Identify which cell holds the provided text, then report its [X, Y] central coordinate. 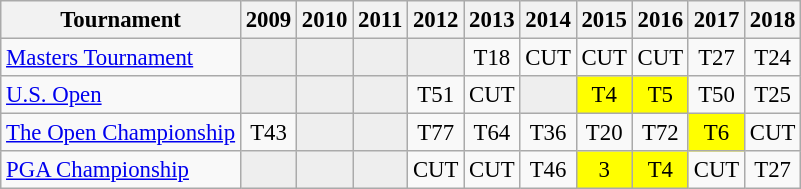
2009 [268, 20]
T72 [660, 133]
2012 [436, 20]
T6 [716, 133]
T20 [604, 133]
2016 [660, 20]
T77 [436, 133]
2014 [548, 20]
2015 [604, 20]
T51 [436, 95]
2013 [492, 20]
T25 [773, 95]
T43 [268, 133]
2011 [380, 20]
2018 [773, 20]
3 [604, 170]
U.S. Open [121, 95]
T46 [548, 170]
T50 [716, 95]
T64 [492, 133]
2010 [325, 20]
The Open Championship [121, 133]
2017 [716, 20]
T36 [548, 133]
Tournament [121, 20]
T24 [773, 58]
PGA Championship [121, 170]
T18 [492, 58]
Masters Tournament [121, 58]
T5 [660, 95]
